Return the [X, Y] coordinate for the center point of the cell that contains the specified text.  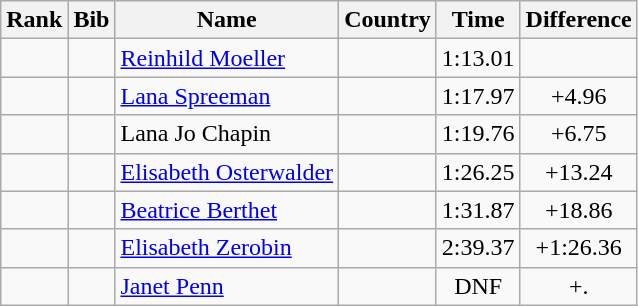
+13.24 [578, 172]
Country [388, 20]
1:26.25 [478, 172]
DNF [478, 286]
1:31.87 [478, 210]
Lana Spreeman [227, 96]
Elisabeth Osterwalder [227, 172]
Janet Penn [227, 286]
Difference [578, 20]
Reinhild Moeller [227, 58]
1:17.97 [478, 96]
+1:26.36 [578, 248]
1:19.76 [478, 134]
+4.96 [578, 96]
+. [578, 286]
+6.75 [578, 134]
Beatrice Berthet [227, 210]
+18.86 [578, 210]
Rank [34, 20]
2:39.37 [478, 248]
Name [227, 20]
Time [478, 20]
Elisabeth Zerobin [227, 248]
Bib [92, 20]
1:13.01 [478, 58]
Lana Jo Chapin [227, 134]
